Scan for the cell matching the given text and deliver its [x, y] coordinate at center. 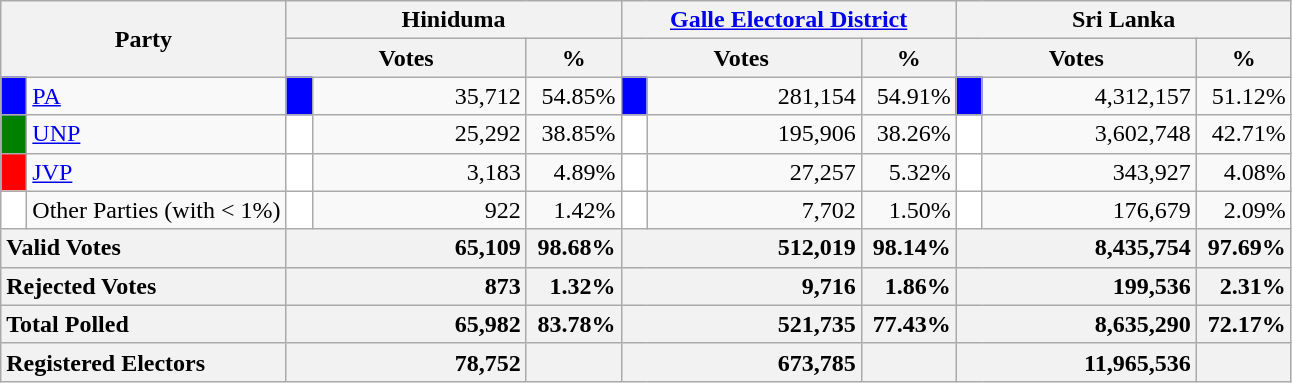
65,109 [406, 248]
Registered Electors [144, 362]
54.85% [574, 96]
2.09% [1244, 210]
3,183 [419, 172]
199,536 [1076, 286]
38.26% [908, 134]
281,154 [754, 96]
UNP [156, 134]
11,965,536 [1076, 362]
5.32% [908, 172]
98.68% [574, 248]
1.50% [908, 210]
873 [406, 286]
1.32% [574, 286]
7,702 [754, 210]
Other Parties (with < 1%) [156, 210]
42.71% [1244, 134]
4.89% [574, 172]
8,435,754 [1076, 248]
922 [419, 210]
3,602,748 [1089, 134]
77.43% [908, 324]
JVP [156, 172]
673,785 [741, 362]
2.31% [1244, 286]
Galle Electoral District [788, 20]
4.08% [1244, 172]
35,712 [419, 96]
83.78% [574, 324]
521,735 [741, 324]
1.86% [908, 286]
78,752 [406, 362]
9,716 [741, 286]
65,982 [406, 324]
343,927 [1089, 172]
Sri Lanka [1124, 20]
97.69% [1244, 248]
38.85% [574, 134]
176,679 [1089, 210]
512,019 [741, 248]
195,906 [754, 134]
Hiniduma [454, 20]
Valid Votes [144, 248]
1.42% [574, 210]
Total Polled [144, 324]
Party [144, 39]
25,292 [419, 134]
54.91% [908, 96]
Rejected Votes [144, 286]
51.12% [1244, 96]
8,635,290 [1076, 324]
PA [156, 96]
4,312,157 [1089, 96]
98.14% [908, 248]
72.17% [1244, 324]
27,257 [754, 172]
